Return the (x, y) coordinate for the center point of the cell that contains the specified text.  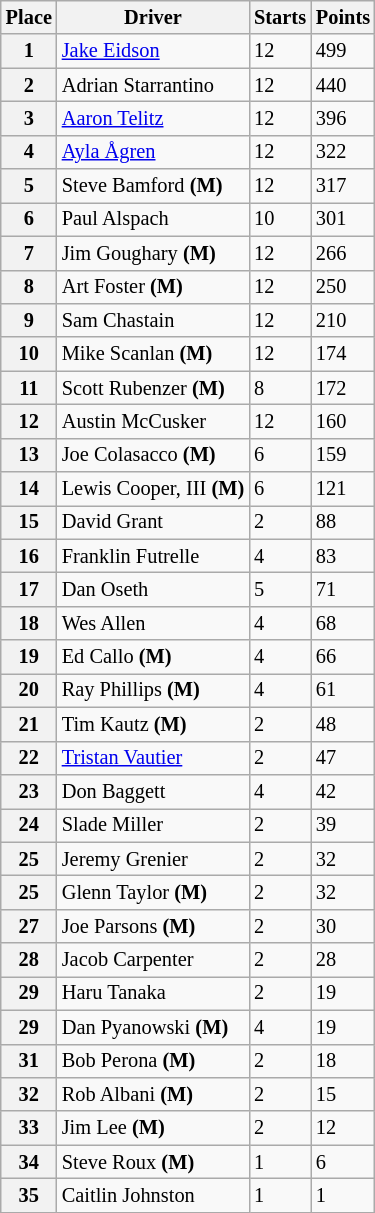
121 (343, 489)
42 (343, 791)
Scott Rubenzer (M) (153, 388)
Dan Pyanowski (M) (153, 1027)
Points (343, 17)
Wes Allen (153, 623)
Ed Callo (M) (153, 657)
14 (29, 489)
266 (343, 253)
Franklin Futrelle (153, 556)
7 (29, 253)
499 (343, 51)
Tim Kautz (M) (153, 724)
3 (29, 118)
Art Foster (M) (153, 287)
Sam Chastain (153, 320)
Dan Oseth (153, 589)
210 (343, 320)
21 (29, 724)
31 (29, 1061)
Place (29, 17)
34 (29, 1162)
66 (343, 657)
David Grant (153, 522)
322 (343, 152)
Tristan Vautier (153, 758)
Adrian Starrantino (153, 85)
Glenn Taylor (M) (153, 892)
160 (343, 421)
Jeremy Grenier (153, 859)
Jacob Carpenter (153, 960)
Slade Miller (153, 825)
17 (29, 589)
Ray Phillips (M) (153, 690)
174 (343, 354)
Jim Lee (M) (153, 1128)
83 (343, 556)
Haru Tanaka (153, 993)
47 (343, 758)
Rob Albani (M) (153, 1094)
159 (343, 455)
27 (29, 926)
Jim Goughary (M) (153, 253)
172 (343, 388)
Joe Parsons (M) (153, 926)
Don Baggett (153, 791)
9 (29, 320)
23 (29, 791)
Jake Eidson (153, 51)
Lewis Cooper, III (M) (153, 489)
16 (29, 556)
Caitlin Johnston (153, 1195)
11 (29, 388)
Bob Perona (M) (153, 1061)
33 (29, 1128)
Aaron Telitz (153, 118)
24 (29, 825)
48 (343, 724)
Ayla Ågren (153, 152)
317 (343, 186)
Steve Bamford (M) (153, 186)
Joe Colasacco (M) (153, 455)
Driver (153, 17)
88 (343, 522)
68 (343, 623)
39 (343, 825)
61 (343, 690)
Starts (280, 17)
396 (343, 118)
22 (29, 758)
Mike Scanlan (M) (153, 354)
30 (343, 926)
71 (343, 589)
Austin McCusker (153, 421)
250 (343, 287)
35 (29, 1195)
Steve Roux (M) (153, 1162)
13 (29, 455)
Paul Alspach (153, 219)
301 (343, 219)
20 (29, 690)
440 (343, 85)
